Find where the given text appears and provide that cell's center as [X, Y] coordinate. 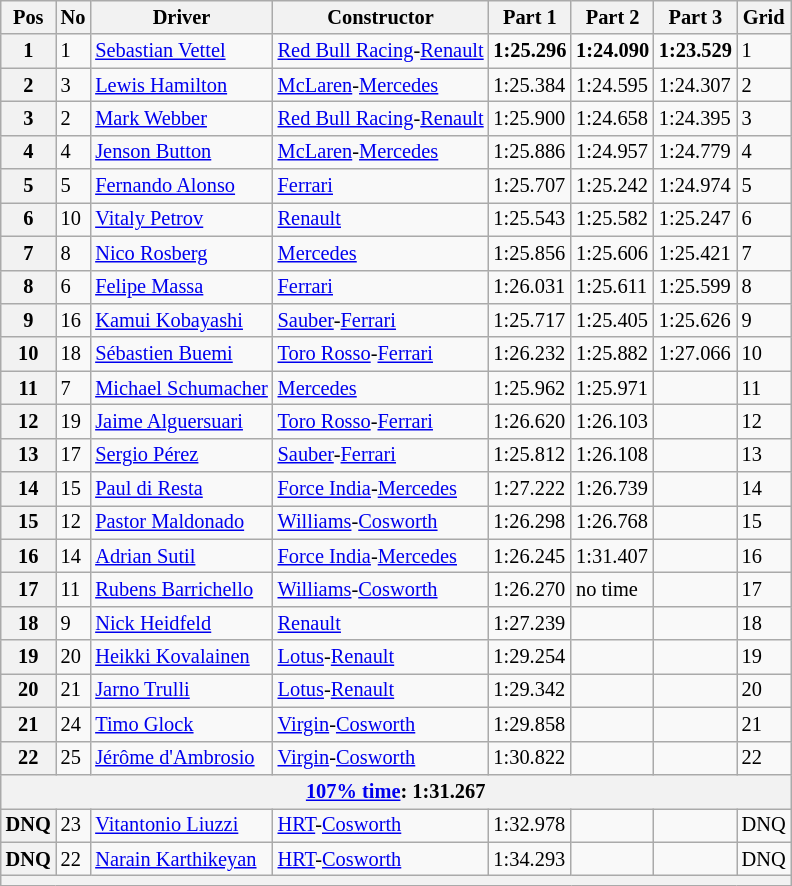
1:25.606 [612, 253]
Kamui Kobayashi [181, 320]
1:24.395 [696, 118]
24 [74, 724]
Jenson Button [181, 152]
1:24.957 [612, 152]
1:26.232 [530, 354]
Timo Glock [181, 724]
Vitaly Petrov [181, 219]
1:25.626 [696, 320]
1:30.822 [530, 758]
1:26.245 [530, 556]
1:29.858 [530, 724]
1:27.222 [530, 489]
Lewis Hamilton [181, 85]
1:24.595 [612, 85]
1:25.582 [612, 219]
1:25.812 [530, 455]
Narain Karthikeyan [181, 859]
1:24.658 [612, 118]
1:23.529 [696, 51]
Sebastian Vettel [181, 51]
Pastor Maldonado [181, 522]
Nick Heidfeld [181, 623]
1:27.239 [530, 623]
1:31.407 [612, 556]
1:26.768 [612, 522]
1:25.882 [612, 354]
No [74, 17]
Driver [181, 17]
1:25.971 [612, 388]
Part 3 [696, 17]
1:25.296 [530, 51]
Constructor [381, 17]
1:25.421 [696, 253]
Part 2 [612, 17]
1:26.298 [530, 522]
1:25.900 [530, 118]
1:26.103 [612, 421]
Sébastien Buemi [181, 354]
Mark Webber [181, 118]
25 [74, 758]
Sergio Pérez [181, 455]
1:25.247 [696, 219]
107% time: 1:31.267 [396, 791]
Adrian Sutil [181, 556]
Pos [28, 17]
1:25.384 [530, 85]
no time [612, 589]
1:25.886 [530, 152]
Vitantonio Liuzzi [181, 825]
1:25.717 [530, 320]
1:26.270 [530, 589]
Part 1 [530, 17]
1:27.066 [696, 354]
1:34.293 [530, 859]
23 [74, 825]
1:26.620 [530, 421]
1:32.978 [530, 825]
Fernando Alonso [181, 186]
1:26.031 [530, 287]
1:25.962 [530, 388]
Felipe Massa [181, 287]
1:24.090 [612, 51]
1:29.342 [530, 690]
Jérôme d'Ambrosio [181, 758]
Rubens Barrichello [181, 589]
Paul di Resta [181, 489]
Michael Schumacher [181, 388]
1:25.611 [612, 287]
1:25.405 [612, 320]
1:25.599 [696, 287]
1:24.779 [696, 152]
1:26.739 [612, 489]
1:24.307 [696, 85]
1:24.974 [696, 186]
Jaime Alguersuari [181, 421]
1:29.254 [530, 657]
1:26.108 [612, 455]
Heikki Kovalainen [181, 657]
Nico Rosberg [181, 253]
1:25.856 [530, 253]
1:25.707 [530, 186]
Jarno Trulli [181, 690]
Grid [764, 17]
1:25.242 [612, 186]
1:25.543 [530, 219]
